Extract the (x, y) coordinate from the center of the cell holding the provided text.  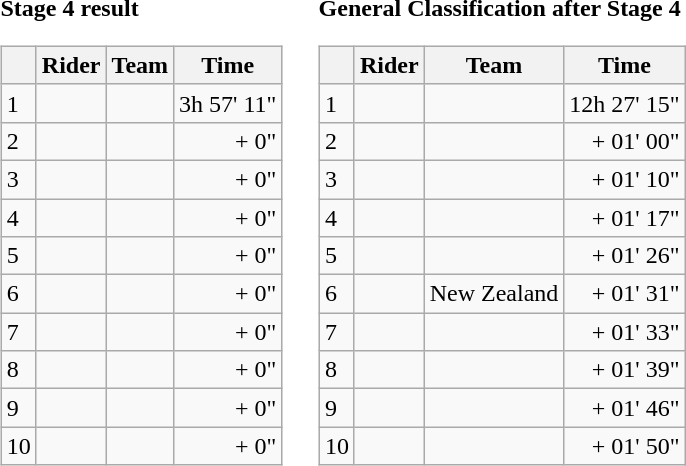
+ 01' 50" (624, 446)
+ 01' 00" (624, 141)
+ 01' 17" (624, 217)
New Zealand (494, 294)
+ 01' 33" (624, 332)
+ 01' 26" (624, 256)
3h 57' 11" (228, 103)
+ 01' 39" (624, 370)
12h 27' 15" (624, 103)
+ 01' 46" (624, 408)
+ 01' 31" (624, 294)
+ 01' 10" (624, 179)
